Identify which cell holds the provided text, then report its (x, y) central coordinate. 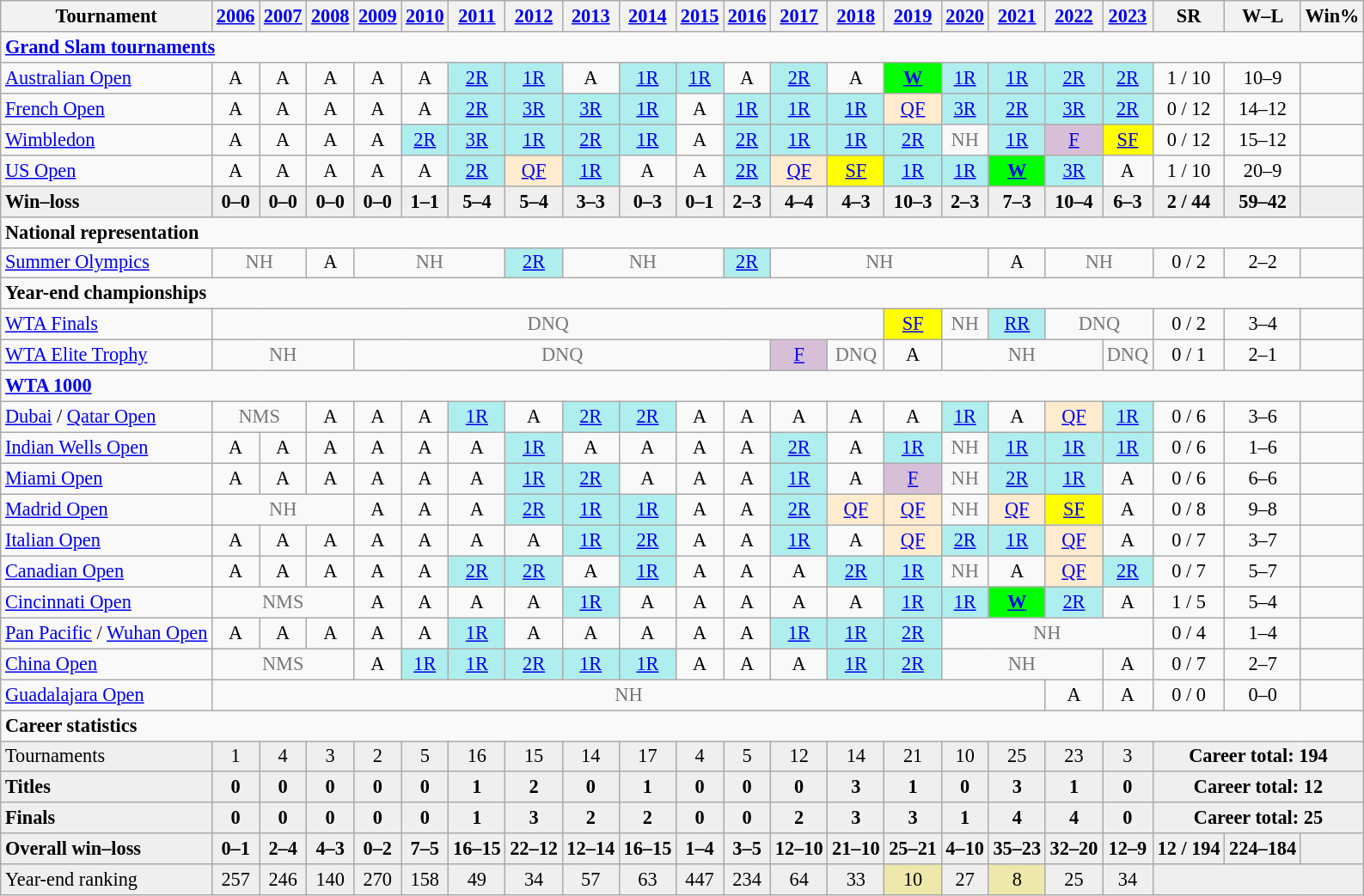
Grand Slam tournaments (682, 47)
2006 (235, 16)
2–1 (1263, 356)
9–8 (1263, 509)
35–23 (1017, 849)
Win–loss (107, 201)
Tournament (107, 16)
2 / 44 (1189, 201)
224–184 (1263, 849)
234 (748, 880)
2012 (534, 16)
Madrid Open (107, 509)
3–5 (748, 849)
Career total: 12 (1258, 787)
2–7 (1263, 664)
Cincinnati Open (107, 602)
49 (477, 880)
10–3 (913, 201)
W–L (1263, 16)
2019 (913, 16)
25–21 (913, 849)
Finals (107, 818)
1–6 (1263, 448)
3–3 (590, 201)
7–5 (425, 849)
Wimbledon (107, 139)
SR (1189, 16)
64 (799, 880)
2–2 (1263, 263)
Win% (1332, 16)
2021 (1017, 16)
2013 (590, 16)
2014 (647, 16)
27 (964, 880)
6–6 (1263, 478)
10–9 (1263, 77)
Dubai / Qatar Open (107, 417)
23 (1073, 756)
8 (1017, 880)
Australian Open (107, 77)
17 (647, 756)
Tournaments (107, 756)
RR (1017, 325)
1–1 (425, 201)
10–4 (1073, 201)
Guadalajara Open (107, 695)
4–4 (799, 201)
1 / 5 (1189, 602)
2023 (1128, 16)
2020 (964, 16)
15–12 (1263, 139)
Italian Open (107, 540)
Career total: 194 (1258, 756)
Summer Olympics (107, 263)
59–42 (1263, 201)
0 / 1 (1189, 356)
3–7 (1263, 540)
Career total: 25 (1258, 818)
12–9 (1128, 849)
57 (590, 880)
WTA Elite Trophy (107, 356)
WTA 1000 (682, 387)
Overall win–loss (107, 849)
Career statistics (682, 725)
32–20 (1073, 849)
7–3 (1017, 201)
16 (477, 756)
12 / 194 (1189, 849)
3–4 (1263, 325)
140 (330, 880)
Miami Open (107, 478)
0 / 0 (1189, 695)
2010 (425, 16)
0–3 (647, 201)
Canadian Open (107, 571)
63 (647, 880)
3–6 (1263, 417)
12–10 (799, 849)
Pan Pacific / Wuhan Open (107, 633)
21 (913, 756)
Titles (107, 787)
22–12 (534, 849)
2007 (284, 16)
15 (534, 756)
2011 (477, 16)
270 (378, 880)
China Open (107, 664)
14–12 (1263, 108)
2015 (700, 16)
0 / 8 (1189, 509)
2017 (799, 16)
National representation (682, 232)
Year-end ranking (107, 880)
2016 (748, 16)
2018 (856, 16)
0 / 4 (1189, 633)
WTA Finals (107, 325)
257 (235, 880)
2008 (330, 16)
5–7 (1263, 571)
246 (284, 880)
2–4 (284, 849)
0–2 (378, 849)
US Open (107, 170)
French Open (107, 108)
12 (799, 756)
33 (856, 880)
447 (700, 880)
Indian Wells Open (107, 448)
Year-end championships (682, 294)
12–14 (590, 849)
20–9 (1263, 170)
21–10 (856, 849)
2022 (1073, 16)
2009 (378, 16)
4–10 (964, 849)
158 (425, 880)
6–3 (1128, 201)
